Provide the (X, Y) coordinate of the cell's center where the given text is located.  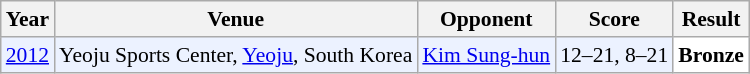
Kim Sung-hun (486, 55)
Score (614, 19)
Venue (236, 19)
Result (711, 19)
Opponent (486, 19)
Year (28, 19)
12–21, 8–21 (614, 55)
2012 (28, 55)
Yeoju Sports Center, Yeoju, South Korea (236, 55)
Bronze (711, 55)
